Locate the cell with the specified text and output its (x, y) center coordinate. 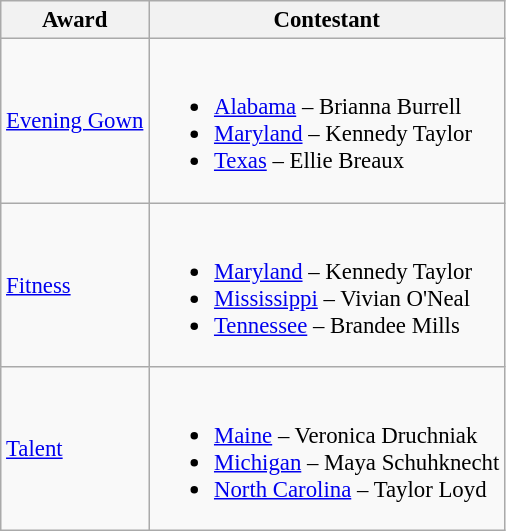
Talent (75, 449)
Maryland – Kennedy TaylorMississippi – Vivian O'NealTennessee – Brandee Mills (327, 285)
Award (75, 20)
Fitness (75, 285)
Alabama – Brianna BurrellMaryland – Kennedy TaylorTexas – Ellie Breaux (327, 121)
Maine – Veronica DruchniakMichigan – Maya SchuhknechtNorth Carolina – Taylor Loyd (327, 449)
Evening Gown (75, 121)
Contestant (327, 20)
